Capture the cell that displays the provided text and extract its (x, y) central coordinate. 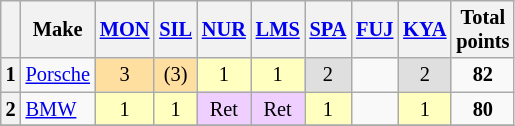
3 (125, 75)
NUR (224, 29)
80 (482, 109)
LMS (278, 29)
MON (125, 29)
FUJ (374, 29)
Porsche (58, 75)
KYA (424, 29)
Totalpoints (482, 29)
SPA (328, 29)
Make (58, 29)
BMW (58, 109)
82 (482, 75)
SIL (176, 29)
(3) (176, 75)
